Capture the cell that displays the provided text and extract its (X, Y) central coordinate. 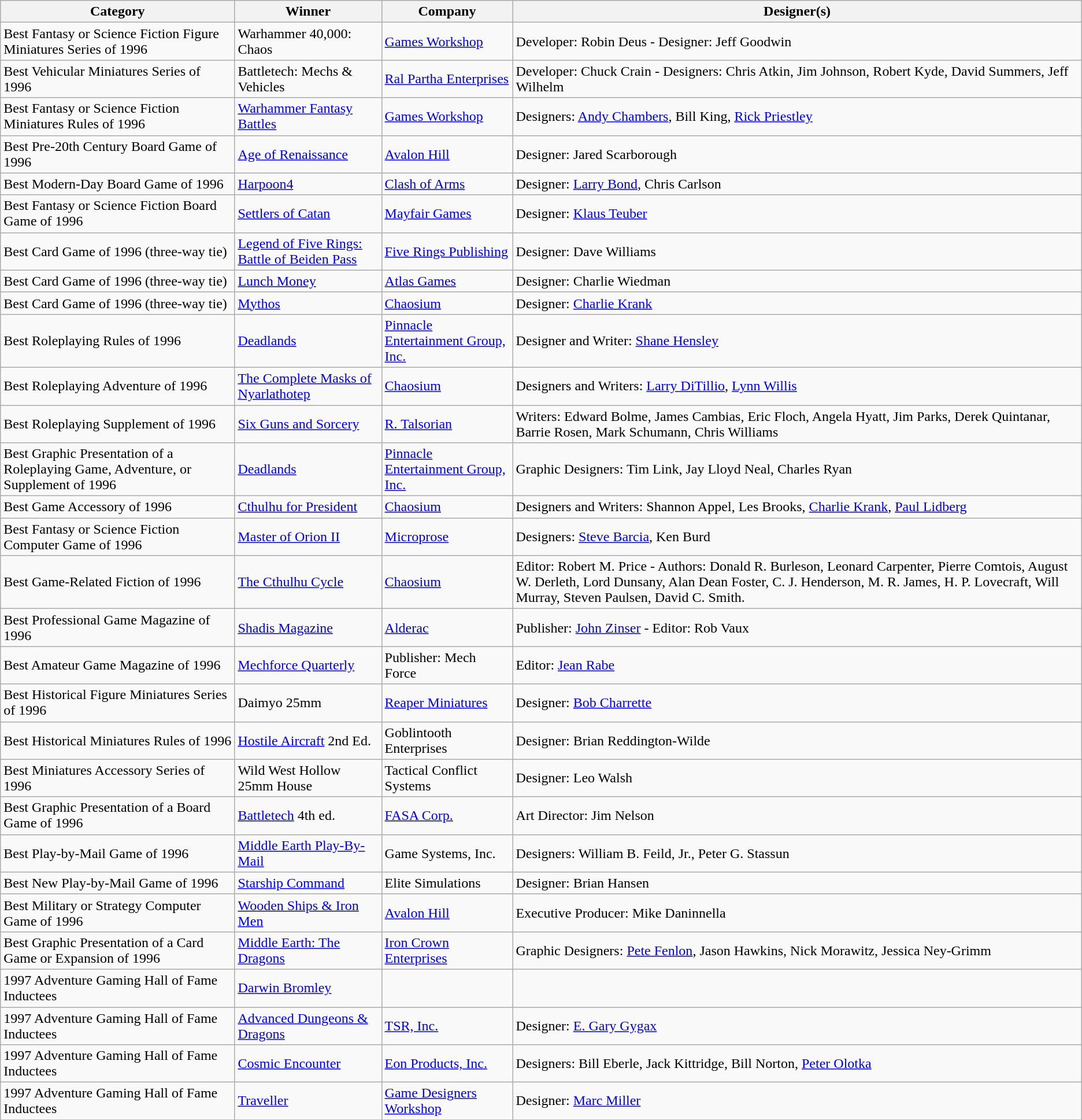
Best Graphic Presentation of a Board Game of 1996 (118, 815)
Five Rings Publishing (447, 251)
Designer: Charlie Wiedman (797, 281)
Designers: Steve Barcia, Ken Burd (797, 537)
Reaper Miniatures (447, 703)
Designer: Klaus Teuber (797, 214)
Executive Producer: Mike Daninnella (797, 912)
Best Professional Game Magazine of 1996 (118, 628)
TSR, Inc. (447, 1026)
Best Fantasy or Science Fiction Miniatures Rules of 1996 (118, 117)
Best Amateur Game Magazine of 1996 (118, 665)
Battletech: Mechs & Vehicles (308, 79)
Cthulhu for President (308, 507)
Tactical Conflict Systems (447, 778)
Designer(s) (797, 12)
Graphic Designers: Pete Fenlon, Jason Hawkins, Nick Morawitz, Jessica Ney-Grimm (797, 951)
Lunch Money (308, 281)
Best Vehicular Miniatures Series of 1996 (118, 79)
Best Play-by-Mail Game of 1996 (118, 853)
Darwin Bromley (308, 988)
Designers: William B. Feild, Jr., Peter G. Stassun (797, 853)
Mechforce Quarterly (308, 665)
Clash of Arms (447, 184)
Battletech 4th ed. (308, 815)
Mayfair Games (447, 214)
Developer: Robin Deus - Designer: Jeff Goodwin (797, 42)
Eon Products, Inc. (447, 1064)
Atlas Games (447, 281)
Designer: Larry Bond, Chris Carlson (797, 184)
Designers and Writers: Larry DiTillio, Lynn Willis (797, 386)
Best Military or Strategy Computer Game of 1996 (118, 912)
Designers: Bill Eberle, Jack Kittridge, Bill Norton, Peter Olotka (797, 1064)
Wild West Hollow 25mm House (308, 778)
Designer: Jared Scarborough (797, 154)
Advanced Dungeons & Dragons (308, 1026)
Best Modern-Day Board Game of 1996 (118, 184)
Best Historical Figure Miniatures Series of 1996 (118, 703)
Iron Crown Enterprises (447, 951)
FASA Corp. (447, 815)
Master of Orion II (308, 537)
Best Fantasy or Science Fiction Board Game of 1996 (118, 214)
Best Roleplaying Supplement of 1996 (118, 423)
Publisher: Mech Force (447, 665)
Designer: Leo Walsh (797, 778)
Game Systems, Inc. (447, 853)
Best Historical Miniatures Rules of 1996 (118, 740)
Developer: Chuck Crain - Designers: Chris Atkin, Jim Johnson, Robert Kyde, David Summers, Jeff Wilhelm (797, 79)
Writers: Edward Bolme, James Cambias, Eric Floch, Angela Hyatt, Jim Parks, Derek Quintanar, Barrie Rosen, Mark Schumann, Chris Williams (797, 423)
Six Guns and Sorcery (308, 423)
Game Designers Workshop (447, 1101)
Best Roleplaying Adventure of 1996 (118, 386)
Mythos (308, 303)
Settlers of Catan (308, 214)
Designer: E. Gary Gygax (797, 1026)
Shadis Magazine (308, 628)
Wooden Ships & Iron Men (308, 912)
Designer: Brian Reddington-Wilde (797, 740)
Middle Earth: The Dragons (308, 951)
Best Game-Related Fiction of 1996 (118, 582)
Daimyo 25mm (308, 703)
Designer and Writer: Shane Hensley (797, 341)
Winner (308, 12)
The Cthulhu Cycle (308, 582)
Warhammer 40,000: Chaos (308, 42)
Company (447, 12)
The Complete Masks of Nyarlathotep (308, 386)
Elite Simulations (447, 883)
Best Game Accessory of 1996 (118, 507)
Microprose (447, 537)
Designer: Bob Charrette (797, 703)
Best Pre-20th Century Board Game of 1996 (118, 154)
Best Fantasy or Science Fiction Figure Miniatures Series of 1996 (118, 42)
Legend of Five Rings: Battle of Beiden Pass (308, 251)
Ral Partha Enterprises (447, 79)
Best Graphic Presentation of a Card Game or Expansion of 1996 (118, 951)
Cosmic Encounter (308, 1064)
Goblintooth Enterprises (447, 740)
Best New Play-by-Mail Game of 1996 (118, 883)
Harpoon4 (308, 184)
Age of Renaissance (308, 154)
Designers and Writers: Shannon Appel, Les Brooks, Charlie Krank, Paul Lidberg (797, 507)
Publisher: John Zinser - Editor: Rob Vaux (797, 628)
Designer: Charlie Krank (797, 303)
Middle Earth Play-By-Mail (308, 853)
Warhammer Fantasy Battles (308, 117)
Graphic Designers: Tim Link, Jay Lloyd Neal, Charles Ryan (797, 470)
Category (118, 12)
Alderac (447, 628)
Best Roleplaying Rules of 1996 (118, 341)
Traveller (308, 1101)
Editor: Jean Rabe (797, 665)
Best Fantasy or Science Fiction Computer Game of 1996 (118, 537)
Designer: Marc Miller (797, 1101)
Best Miniatures Accessory Series of 1996 (118, 778)
Designer: Brian Hansen (797, 883)
Starship Command (308, 883)
Best Graphic Presentation of a Roleplaying Game, Adventure, or Supplement of 1996 (118, 470)
Designers: Andy Chambers, Bill King, Rick Priestley (797, 117)
Designer: Dave Williams (797, 251)
Hostile Aircraft 2nd Ed. (308, 740)
Art Director: Jim Nelson (797, 815)
R. Talsorian (447, 423)
